Provide the [X, Y] coordinate of the cell's center where the given text is located.  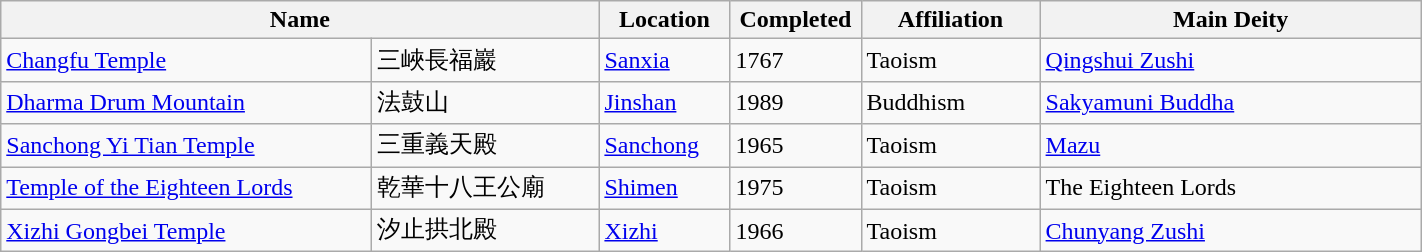
Mazu [1230, 146]
Jinshan [664, 102]
Completed [796, 20]
Dharma Drum Mountain [186, 102]
Location [664, 20]
Xizhi [664, 230]
汐止拱北殿 [486, 230]
Shimen [664, 188]
乾華十八王公廟 [486, 188]
Name [300, 20]
Main Deity [1230, 20]
Changfu Temple [186, 60]
Sanchong Yi Tian Temple [186, 146]
法鼓山 [486, 102]
Chunyang Zushi [1230, 230]
Sanxia [664, 60]
1989 [796, 102]
1767 [796, 60]
三重義天殿 [486, 146]
1966 [796, 230]
Temple of the Eighteen Lords [186, 188]
1965 [796, 146]
Buddhism [950, 102]
The Eighteen Lords [1230, 188]
Affiliation [950, 20]
Sakyamuni Buddha [1230, 102]
Xizhi Gongbei Temple [186, 230]
1975 [796, 188]
Qingshui Zushi [1230, 60]
三峽長福巖 [486, 60]
Sanchong [664, 146]
